Find where the given text appears and provide that cell's center as (x, y) coordinate. 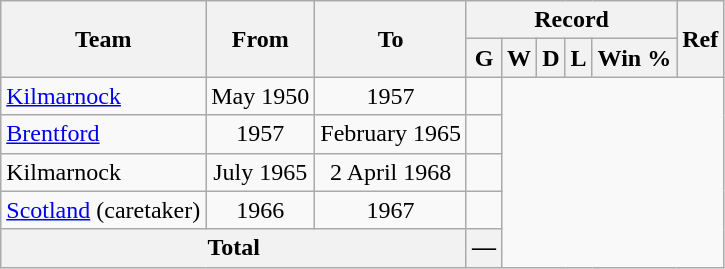
D (551, 58)
May 1950 (260, 96)
L (578, 58)
1967 (391, 210)
1966 (260, 210)
Scotland (caretaker) (104, 210)
From (260, 39)
— (484, 248)
Team (104, 39)
To (391, 39)
July 1965 (260, 172)
2 April 1968 (391, 172)
Win % (634, 58)
Ref (700, 39)
Brentford (104, 134)
Record (571, 20)
February 1965 (391, 134)
G (484, 58)
W (520, 58)
Total (234, 248)
